Identify which cell holds the provided text, then report its (x, y) central coordinate. 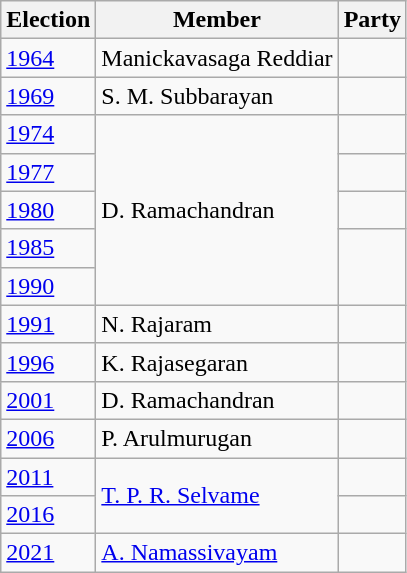
2006 (48, 438)
1990 (48, 286)
2001 (48, 400)
Party (372, 20)
S. M. Subbarayan (217, 96)
2016 (48, 515)
K. Rajasegaran (217, 362)
Member (217, 20)
P. Arulmurugan (217, 438)
Manickavasaga Reddiar (217, 58)
1974 (48, 134)
1969 (48, 96)
1980 (48, 210)
Election (48, 20)
T. P. R. Selvame (217, 496)
1991 (48, 324)
1964 (48, 58)
1996 (48, 362)
1985 (48, 248)
1977 (48, 172)
N. Rajaram (217, 324)
A. Namassivayam (217, 553)
2011 (48, 477)
2021 (48, 553)
